Output the (x, y) coordinate of the center of the cell containing the given text.  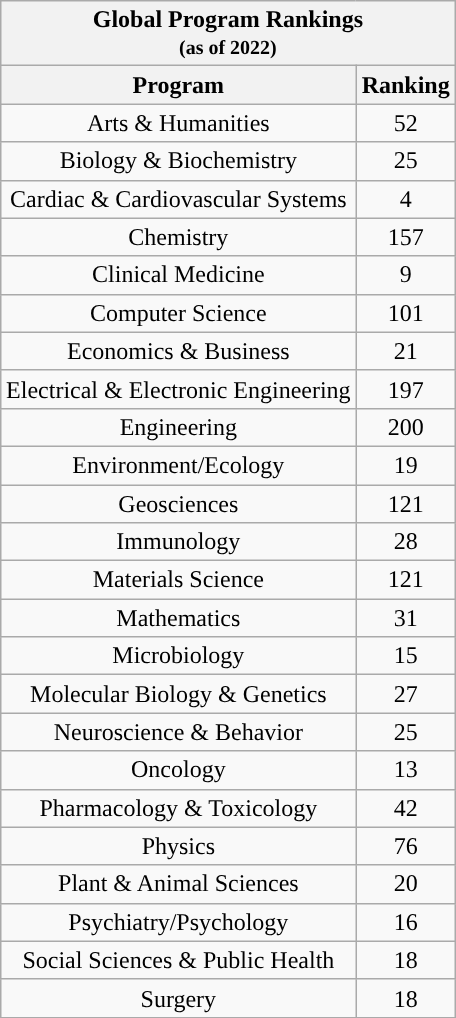
Physics (179, 846)
157 (406, 237)
Ranking (406, 85)
Clinical Medicine (179, 275)
13 (406, 770)
Surgery (179, 998)
Program (179, 85)
Neuroscience & Behavior (179, 732)
Electrical & Electronic Engineering (179, 389)
Chemistry (179, 237)
Computer Science (179, 313)
Psychiatry/Psychology (179, 922)
20 (406, 884)
21 (406, 351)
101 (406, 313)
Immunology (179, 542)
Materials Science (179, 580)
16 (406, 922)
Engineering (179, 427)
4 (406, 199)
9 (406, 275)
31 (406, 618)
Global Program Rankings(as of 2022) (228, 34)
28 (406, 542)
Mathematics (179, 618)
Geosciences (179, 503)
27 (406, 694)
Pharmacology & Toxicology (179, 808)
200 (406, 427)
Microbiology (179, 656)
Biology & Biochemistry (179, 161)
197 (406, 389)
Cardiac & Cardiovascular Systems (179, 199)
15 (406, 656)
Molecular Biology & Genetics (179, 694)
Arts & Humanities (179, 123)
Oncology (179, 770)
42 (406, 808)
Social Sciences & Public Health (179, 960)
52 (406, 123)
19 (406, 465)
Environment/Ecology (179, 465)
Economics & Business (179, 351)
76 (406, 846)
Plant & Animal Sciences (179, 884)
